Extract the [x, y] coordinate from the center of the cell holding the provided text.  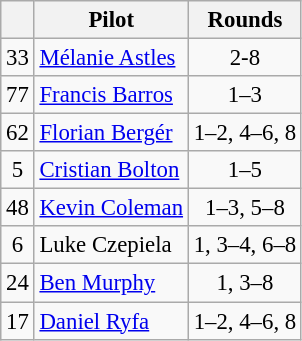
1–3, 5–8 [244, 208]
77 [18, 95]
Daniel Ryfa [111, 321]
5 [18, 170]
17 [18, 321]
33 [18, 58]
62 [18, 133]
48 [18, 208]
Rounds [244, 20]
Pilot [111, 20]
Ben Murphy [111, 283]
Kevin Coleman [111, 208]
6 [18, 245]
24 [18, 283]
1, 3–8 [244, 283]
Luke Czepiela [111, 245]
2-8 [244, 58]
1, 3–4, 6–8 [244, 245]
Francis Barros [111, 95]
Mélanie Astles [111, 58]
1–3 [244, 95]
Cristian Bolton [111, 170]
1–5 [244, 170]
Florian Bergér [111, 133]
